For the text-containing cell, return its midpoint in (x, y) coordinate format. 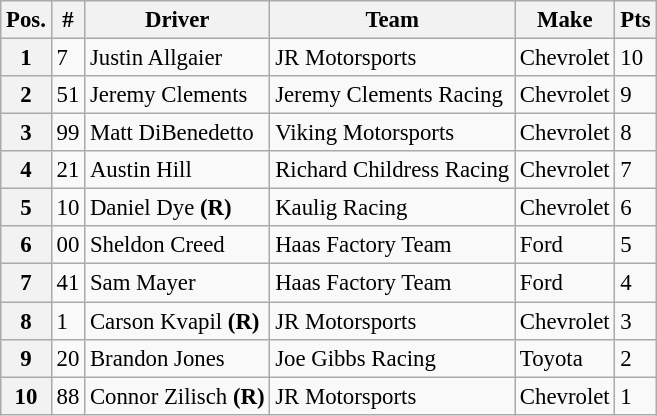
Carson Kvapil (R) (178, 321)
Joe Gibbs Racing (392, 358)
20 (68, 358)
Richard Childress Racing (392, 170)
# (68, 20)
99 (68, 133)
Jeremy Clements (178, 95)
Matt DiBenedetto (178, 133)
Team (392, 20)
00 (68, 245)
Sheldon Creed (178, 245)
Toyota (565, 358)
88 (68, 396)
Austin Hill (178, 170)
Make (565, 20)
51 (68, 95)
Pts (636, 20)
Daniel Dye (R) (178, 208)
Kaulig Racing (392, 208)
Sam Mayer (178, 283)
41 (68, 283)
Jeremy Clements Racing (392, 95)
21 (68, 170)
Driver (178, 20)
Brandon Jones (178, 358)
Justin Allgaier (178, 58)
Connor Zilisch (R) (178, 396)
Pos. (26, 20)
Viking Motorsports (392, 133)
